Find where the given text appears and provide that cell's center as [x, y] coordinate. 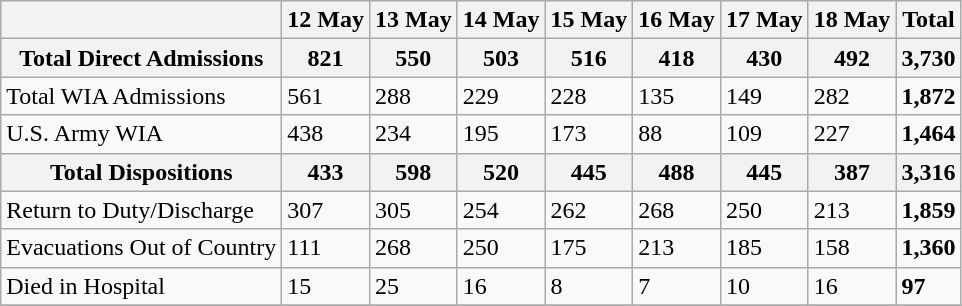
Return to Duty/Discharge [142, 210]
135 [677, 96]
12 May [326, 20]
503 [501, 58]
598 [413, 172]
387 [852, 172]
3,730 [928, 58]
1,360 [928, 248]
305 [413, 210]
8 [589, 286]
1,859 [928, 210]
15 May [589, 20]
173 [589, 134]
175 [589, 248]
195 [501, 134]
Total WIA Admissions [142, 96]
Total [928, 20]
438 [326, 134]
18 May [852, 20]
16 May [677, 20]
488 [677, 172]
Total Dispositions [142, 172]
15 [326, 286]
561 [326, 96]
228 [589, 96]
25 [413, 286]
433 [326, 172]
1,464 [928, 134]
516 [589, 58]
10 [764, 286]
234 [413, 134]
492 [852, 58]
821 [326, 58]
282 [852, 96]
185 [764, 248]
97 [928, 286]
Total Direct Admissions [142, 58]
13 May [413, 20]
430 [764, 58]
550 [413, 58]
288 [413, 96]
1,872 [928, 96]
Evacuations Out of Country [142, 248]
254 [501, 210]
U.S. Army WIA [142, 134]
227 [852, 134]
111 [326, 248]
520 [501, 172]
3,316 [928, 172]
Died in Hospital [142, 286]
158 [852, 248]
149 [764, 96]
229 [501, 96]
109 [764, 134]
418 [677, 58]
262 [589, 210]
17 May [764, 20]
88 [677, 134]
307 [326, 210]
14 May [501, 20]
7 [677, 286]
